For the text-containing cell, return its midpoint in (x, y) coordinate format. 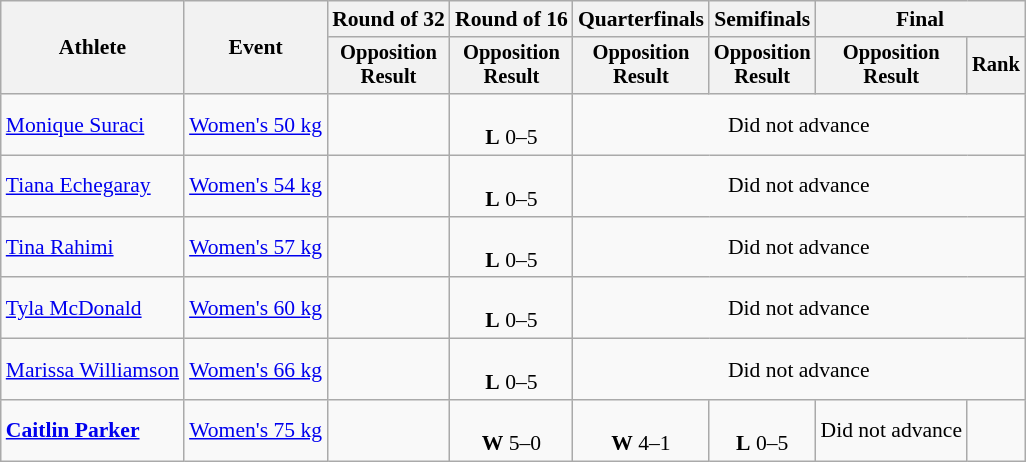
Women's 66 kg (256, 370)
W 5–0 (512, 430)
Caitlin Parker (92, 430)
Women's 54 kg (256, 186)
Women's 75 kg (256, 430)
Round of 16 (512, 19)
Quarterfinals (641, 19)
Women's 60 kg (256, 308)
Monique Suraci (92, 124)
Athlete (92, 48)
Tina Rahimi (92, 248)
Marissa Williamson (92, 370)
Final (920, 19)
Rank (996, 66)
Tiana Echegaray (92, 186)
Semifinals (762, 19)
W 4–1 (641, 430)
Women's 50 kg (256, 124)
Women's 57 kg (256, 248)
Event (256, 48)
Tyla McDonald (92, 308)
Round of 32 (388, 19)
